Determine the (x, y) coordinate at the center of the cell enclosing the given text.  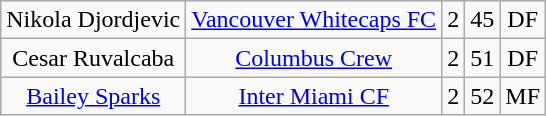
51 (482, 58)
Nikola Djordjevic (94, 20)
Bailey Sparks (94, 96)
Inter Miami CF (314, 96)
Vancouver Whitecaps FC (314, 20)
Columbus Crew (314, 58)
45 (482, 20)
Cesar Ruvalcaba (94, 58)
MF (523, 96)
52 (482, 96)
